Detect which cell encompasses the target text, then output its [X, Y] center coordinate. 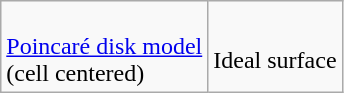
Ideal surface [275, 47]
Poincaré disk model(cell centered) [104, 47]
